Pinpoint the cell where the given text exists, returning its (X, Y) midpoint coordinate. 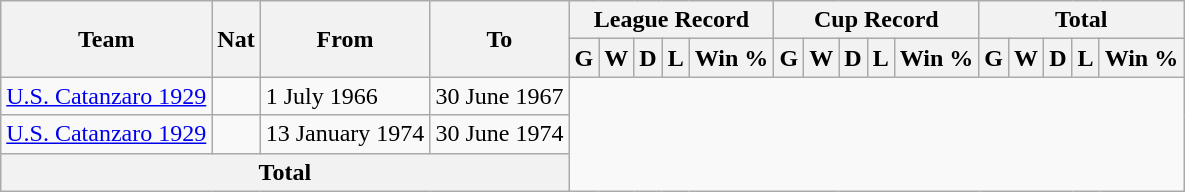
13 January 1974 (345, 134)
30 June 1967 (500, 96)
1 July 1966 (345, 96)
30 June 1974 (500, 134)
Nat (236, 39)
League Record (672, 20)
Cup Record (876, 20)
Team (106, 39)
From (345, 39)
To (500, 39)
